Determine the (x, y) coordinate at the center of the cell enclosing the given text.  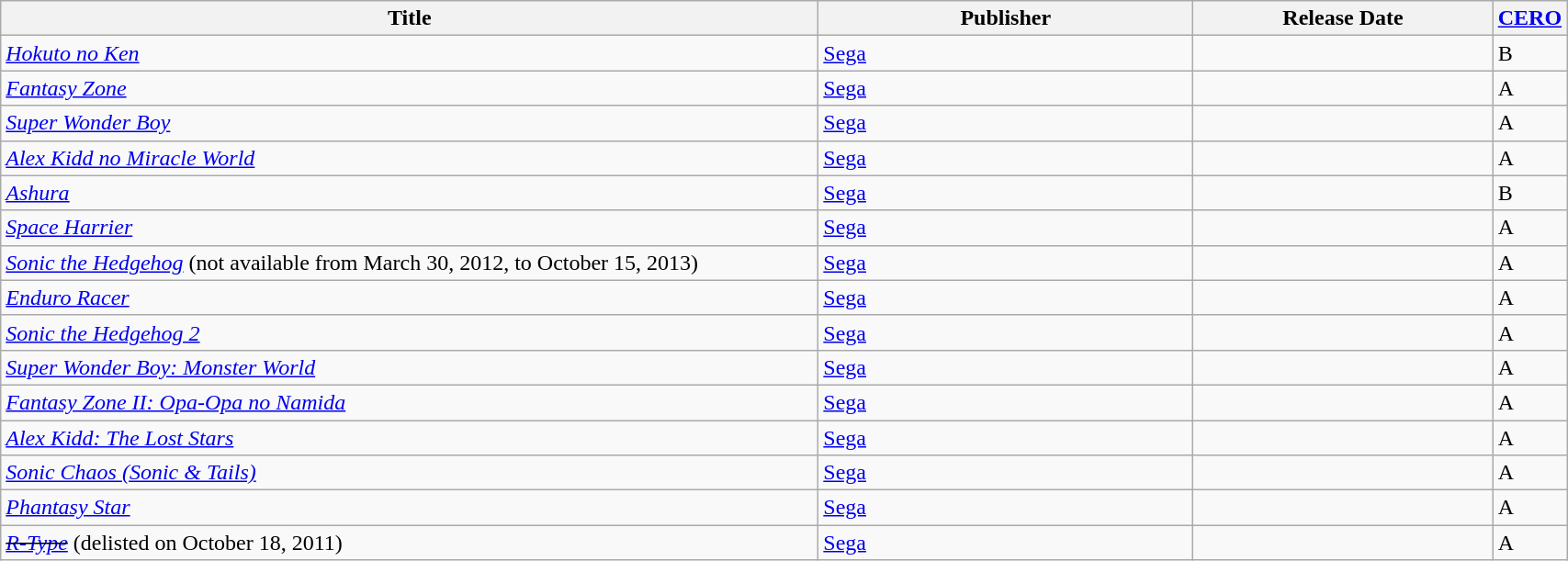
Fantasy Zone II: Opa-Opa no Namida (410, 402)
Sonic the Hedgehog (not available from March 30, 2012, to October 15, 2013) (410, 263)
R-Type (delisted on October 18, 2011) (410, 543)
Release Date (1343, 18)
Fantasy Zone (410, 88)
Alex Kidd: The Lost Stars (410, 438)
Sonic the Hedgehog 2 (410, 332)
Ashura (410, 193)
Space Harrier (410, 228)
Enduro Racer (410, 297)
CERO (1529, 18)
Title (410, 18)
Sonic Chaos (Sonic & Tails) (410, 473)
Hokuto no Ken (410, 53)
Alex Kidd no Miracle World (410, 158)
Publisher (1006, 18)
Phantasy Star (410, 508)
Super Wonder Boy: Monster World (410, 367)
Super Wonder Boy (410, 123)
